Detect which cell encompasses the target text, then output its (x, y) center coordinate. 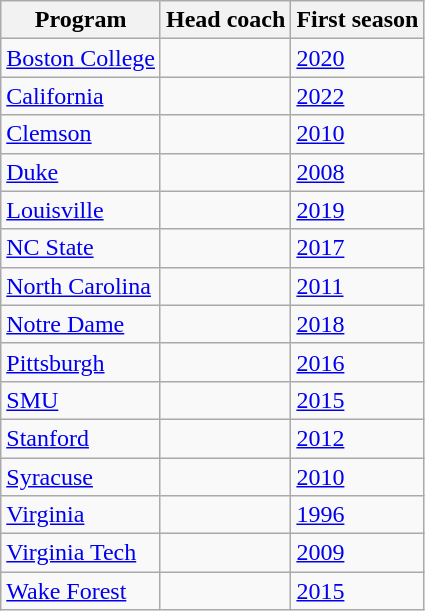
Virginia (81, 515)
NC State (81, 248)
California (81, 96)
2022 (358, 96)
2008 (358, 172)
Wake Forest (81, 591)
2020 (358, 58)
Clemson (81, 134)
Pittsburgh (81, 362)
2018 (358, 324)
Notre Dame (81, 324)
Syracuse (81, 477)
Head coach (225, 20)
SMU (81, 400)
Stanford (81, 438)
2019 (358, 210)
Boston College (81, 58)
Duke (81, 172)
Program (81, 20)
North Carolina (81, 286)
Virginia Tech (81, 553)
2017 (358, 248)
2009 (358, 553)
2016 (358, 362)
2012 (358, 438)
1996 (358, 515)
Louisville (81, 210)
First season (358, 20)
2011 (358, 286)
